Identify which cell holds the provided text, then report its (x, y) central coordinate. 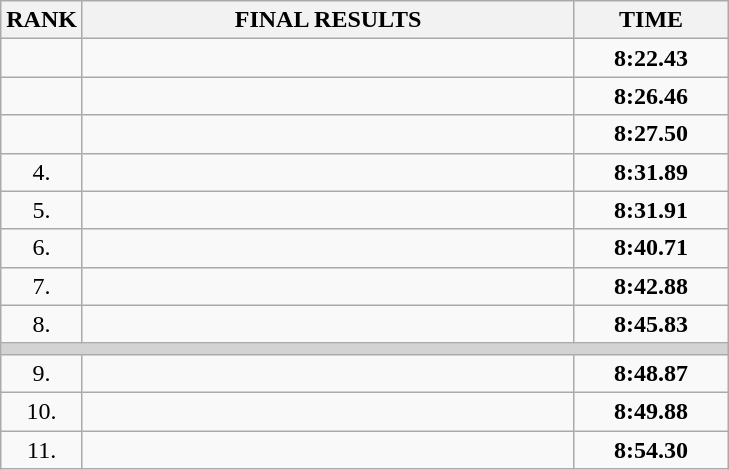
8:22.43 (652, 58)
10. (42, 411)
8:42.88 (652, 286)
8:31.89 (652, 172)
8. (42, 324)
7. (42, 286)
9. (42, 373)
8:45.83 (652, 324)
8:49.88 (652, 411)
TIME (652, 20)
5. (42, 210)
RANK (42, 20)
8:26.46 (652, 96)
FINAL RESULTS (328, 20)
8:40.71 (652, 248)
8:27.50 (652, 134)
6. (42, 248)
11. (42, 449)
4. (42, 172)
8:54.30 (652, 449)
8:31.91 (652, 210)
8:48.87 (652, 373)
